Find where the given text appears and provide that cell's center as (x, y) coordinate. 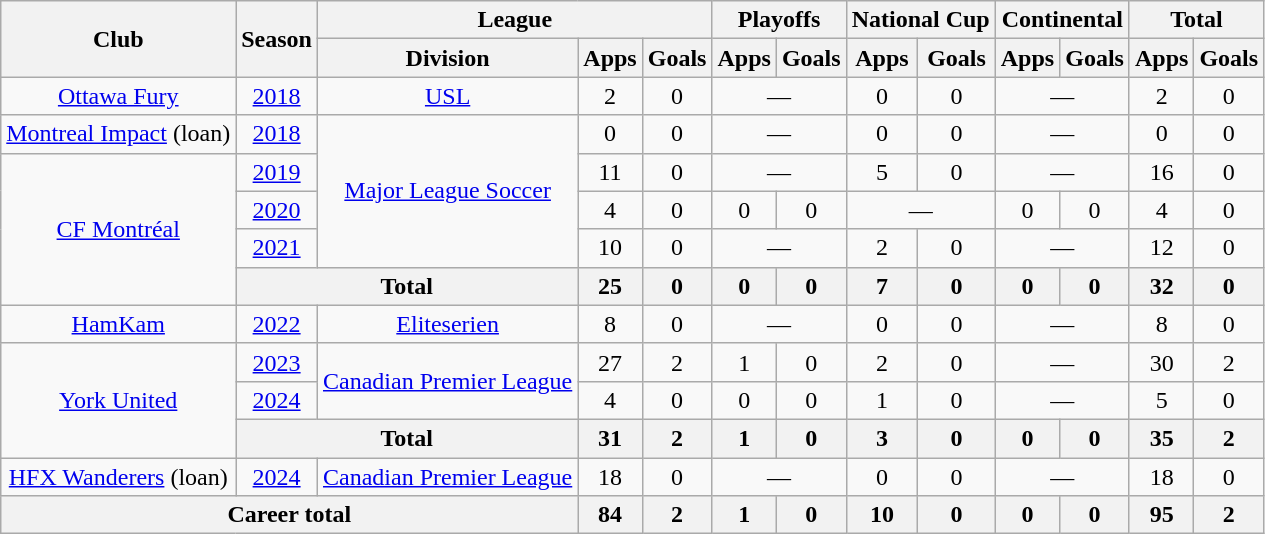
31 (610, 438)
32 (1161, 286)
Season (277, 39)
2023 (277, 362)
CF Montréal (118, 229)
York United (118, 400)
30 (1161, 362)
35 (1161, 438)
2020 (277, 210)
84 (610, 515)
16 (1161, 172)
Division (447, 58)
Montreal Impact (loan) (118, 134)
Career total (290, 515)
Club (118, 39)
12 (1161, 248)
25 (610, 286)
HamKam (118, 324)
National Cup (920, 20)
11 (610, 172)
Continental (1062, 20)
27 (610, 362)
USL (447, 96)
7 (882, 286)
HFX Wanderers (loan) (118, 477)
Playoffs (779, 20)
Eliteserien (447, 324)
2019 (277, 172)
League (514, 20)
Major League Soccer (447, 191)
3 (882, 438)
Ottawa Fury (118, 96)
2022 (277, 324)
2021 (277, 248)
95 (1161, 515)
